Search for the cell housing the specified text and yield its [x, y] center coordinate. 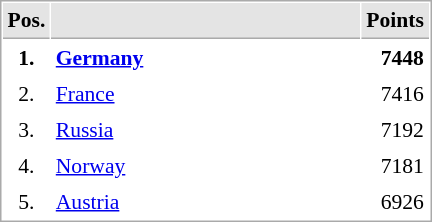
Russia [206, 129]
1. [26, 57]
7192 [396, 129]
2. [26, 93]
7181 [396, 165]
Germany [206, 57]
Norway [206, 165]
Austria [206, 201]
Points [396, 21]
6926 [396, 201]
7416 [396, 93]
7448 [396, 57]
France [206, 93]
3. [26, 129]
4. [26, 165]
5. [26, 201]
Pos. [26, 21]
